Extract the (x, y) coordinate from the center of the cell holding the provided text.  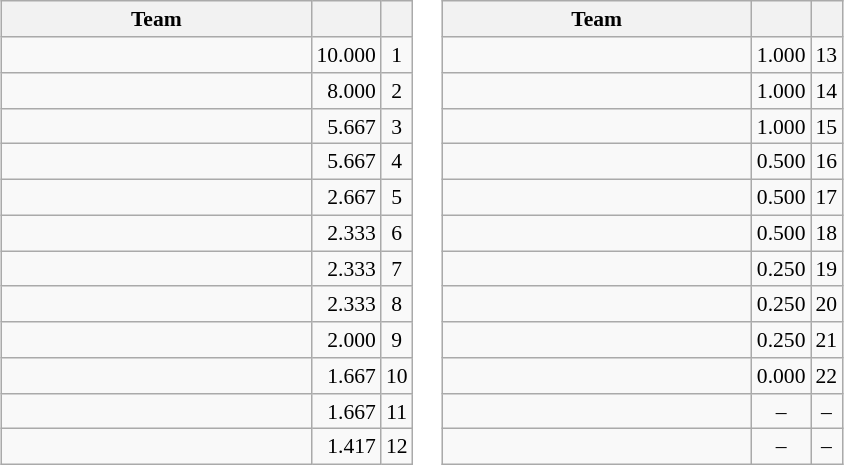
2 (397, 91)
13 (826, 55)
15 (826, 126)
5 (397, 197)
19 (826, 269)
8.000 (346, 91)
7 (397, 269)
8 (397, 304)
22 (826, 376)
0.000 (782, 376)
14 (826, 91)
16 (826, 162)
20 (826, 304)
9 (397, 340)
21 (826, 340)
10 (397, 376)
2.000 (346, 340)
1 (397, 55)
17 (826, 197)
1.417 (346, 447)
10.000 (346, 55)
6 (397, 233)
3 (397, 126)
18 (826, 233)
12 (397, 447)
4 (397, 162)
2.667 (346, 197)
11 (397, 411)
